Capture the cell that displays the provided text and extract its [X, Y] central coordinate. 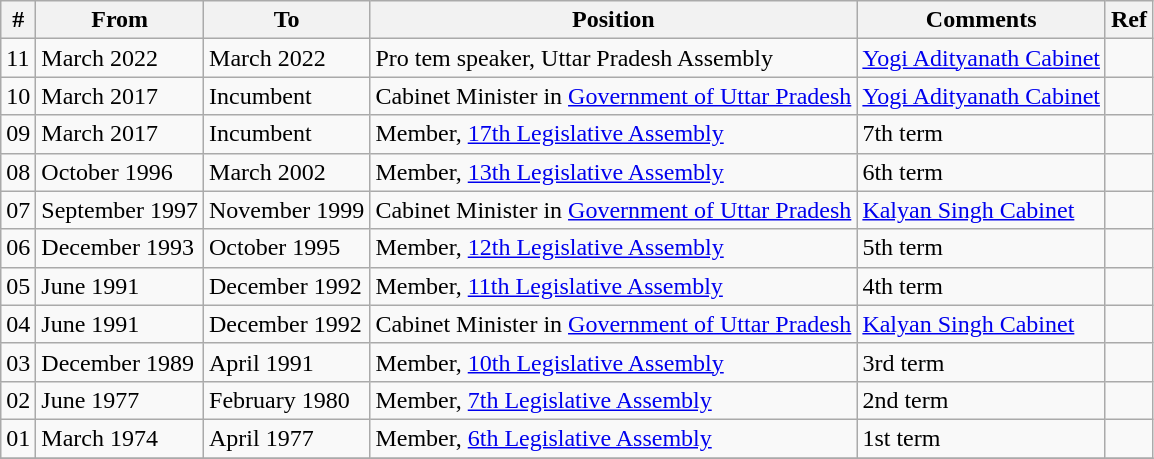
To [287, 20]
Member, 6th Legislative Assembly [614, 438]
April 1991 [287, 362]
September 1997 [120, 210]
November 1999 [287, 210]
December 1993 [120, 248]
1st term [982, 438]
June 1977 [120, 400]
December 1989 [120, 362]
Member, 12th Legislative Assembly [614, 248]
03 [18, 362]
March 2002 [287, 172]
04 [18, 324]
08 [18, 172]
Position [614, 20]
April 1977 [287, 438]
February 1980 [287, 400]
Comments [982, 20]
3rd term [982, 362]
07 [18, 210]
06 [18, 248]
From [120, 20]
Ref [1128, 20]
Pro tem speaker, Uttar Pradesh Assembly [614, 58]
2nd term [982, 400]
Member, 11th Legislative Assembly [614, 286]
05 [18, 286]
Member, 13th Legislative Assembly [614, 172]
October 1996 [120, 172]
6th term [982, 172]
# [18, 20]
11 [18, 58]
4th term [982, 286]
01 [18, 438]
March 1974 [120, 438]
09 [18, 134]
02 [18, 400]
October 1995 [287, 248]
Member, 17th Legislative Assembly [614, 134]
Member, 10th Legislative Assembly [614, 362]
7th term [982, 134]
10 [18, 96]
Member, 7th Legislative Assembly [614, 400]
5th term [982, 248]
